Return (X, Y) of the center of cell containing provided text 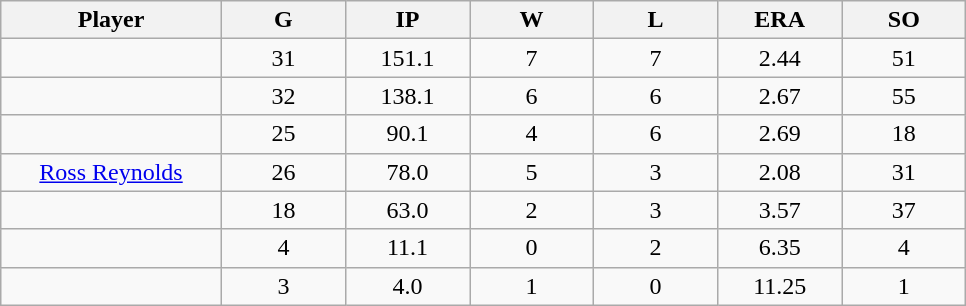
11.1 (407, 248)
5 (532, 172)
4.0 (407, 286)
51 (904, 58)
37 (904, 210)
26 (283, 172)
55 (904, 96)
2.08 (780, 172)
Player (112, 20)
W (532, 20)
L (656, 20)
63.0 (407, 210)
2.67 (780, 96)
Ross Reynolds (112, 172)
ERA (780, 20)
2.44 (780, 58)
SO (904, 20)
151.1 (407, 58)
IP (407, 20)
138.1 (407, 96)
32 (283, 96)
25 (283, 134)
11.25 (780, 286)
2.69 (780, 134)
3.57 (780, 210)
90.1 (407, 134)
G (283, 20)
78.0 (407, 172)
6.35 (780, 248)
